Pinpoint the cell where the given text exists, returning its [X, Y] midpoint coordinate. 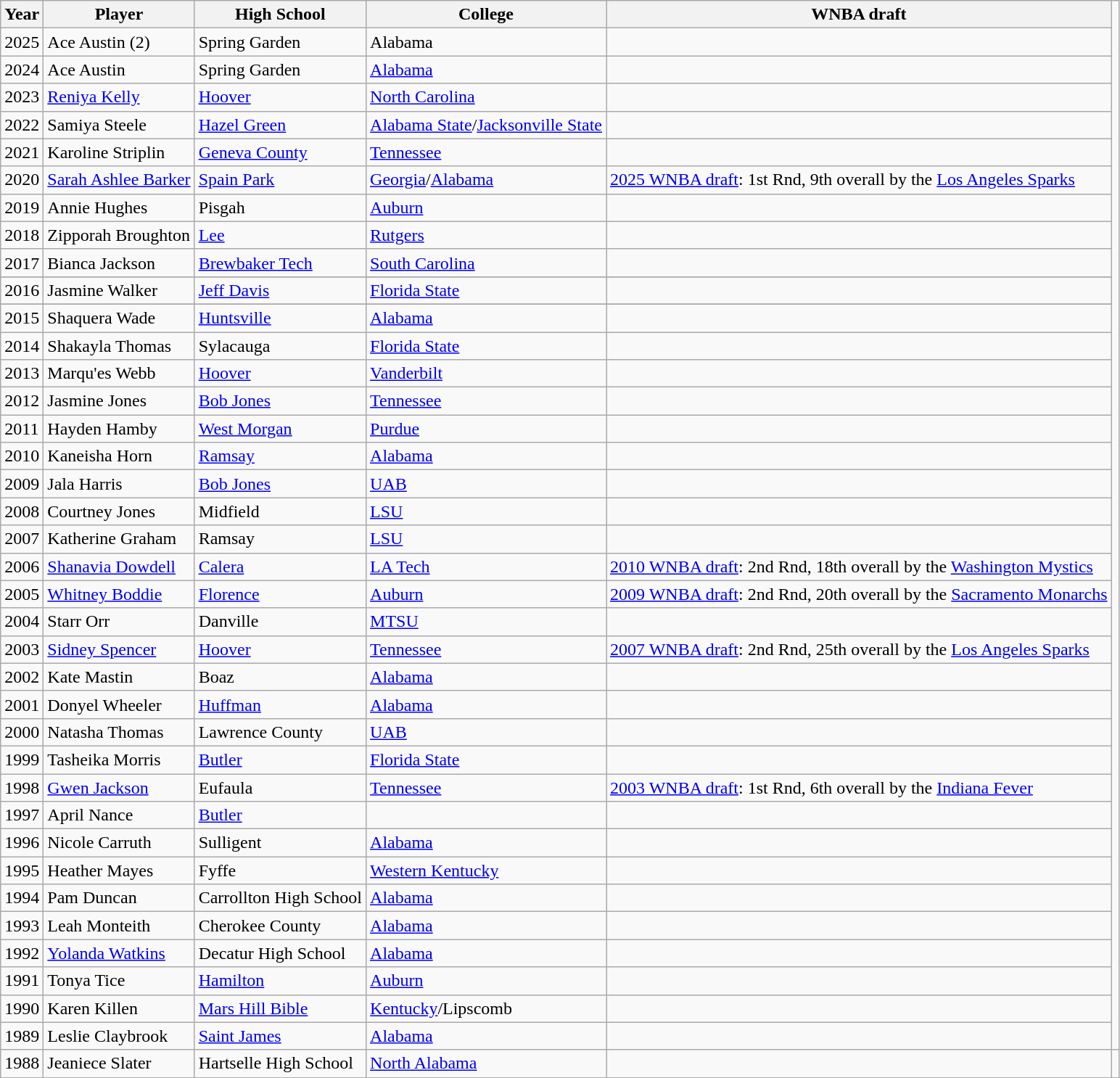
Rutgers [486, 235]
Shanavia Dowdell [119, 567]
2009 [22, 484]
Samiya Steele [119, 125]
Lawrence County [280, 732]
Hartselle High School [280, 1063]
Nicole Carruth [119, 843]
2021 [22, 152]
Sulligent [280, 843]
2010 WNBA draft: 2nd Rnd, 18th overall by the Washington Mystics [859, 567]
Heather Mayes [119, 871]
2007 WNBA draft: 2nd Rnd, 25th overall by the Los Angeles Sparks [859, 649]
Cherokee County [280, 926]
April Nance [119, 815]
Decatur High School [280, 953]
2005 [22, 594]
1991 [22, 981]
2008 [22, 511]
2025 WNBA draft: 1st Rnd, 9th overall by the Los Angeles Sparks [859, 180]
2019 [22, 207]
2010 [22, 456]
Fyffe [280, 871]
1998 [22, 787]
2022 [22, 125]
Brewbaker Tech [280, 263]
Hamilton [280, 981]
Carrollton High School [280, 898]
2024 [22, 70]
Katherine Graham [119, 539]
Kaneisha Horn [119, 456]
Yolanda Watkins [119, 953]
2025 [22, 42]
Huffman [280, 704]
Leslie Claybrook [119, 1036]
WNBA draft [859, 15]
2000 [22, 732]
Shakayla Thomas [119, 346]
2018 [22, 235]
1992 [22, 953]
Whitney Boddie [119, 594]
Jasmine Walker [119, 290]
2012 [22, 401]
Karoline Striplin [119, 152]
Purdue [486, 429]
2006 [22, 567]
Kate Mastin [119, 677]
Natasha Thomas [119, 732]
1994 [22, 898]
Lee [280, 235]
2013 [22, 374]
Boaz [280, 677]
Zipporah Broughton [119, 235]
Bianca Jackson [119, 263]
Jasmine Jones [119, 401]
Sidney Spencer [119, 649]
MTSU [486, 622]
Ace Austin (2) [119, 42]
Georgia/Alabama [486, 180]
Mars Hill Bible [280, 1008]
Annie Hughes [119, 207]
2002 [22, 677]
2016 [22, 290]
Gwen Jackson [119, 787]
North Carolina [486, 97]
1995 [22, 871]
2014 [22, 346]
Pisgah [280, 207]
Ace Austin [119, 70]
2007 [22, 539]
West Morgan [280, 429]
Vanderbilt [486, 374]
Sylacauga [280, 346]
1997 [22, 815]
2023 [22, 97]
Tonya Tice [119, 981]
Huntsville [280, 318]
1988 [22, 1063]
2009 WNBA draft: 2nd Rnd, 20th overall by the Sacramento Monarchs [859, 594]
North Alabama [486, 1063]
Karen Killen [119, 1008]
Marqu'es Webb [119, 374]
2003 WNBA draft: 1st Rnd, 6th overall by the Indiana Fever [859, 787]
2001 [22, 704]
High School [280, 15]
Florence [280, 594]
Kentucky/Lipscomb [486, 1008]
2004 [22, 622]
2020 [22, 180]
2003 [22, 649]
1996 [22, 843]
Jeff Davis [280, 290]
Spain Park [280, 180]
Saint James [280, 1036]
Western Kentucky [486, 871]
Jeaniece Slater [119, 1063]
Reniya Kelly [119, 97]
1999 [22, 760]
Geneva County [280, 152]
Shaquera Wade [119, 318]
Alabama State/Jacksonville State [486, 125]
LA Tech [486, 567]
1993 [22, 926]
1990 [22, 1008]
Donyel Wheeler [119, 704]
Midfield [280, 511]
Leah Monteith [119, 926]
Starr Orr [119, 622]
1989 [22, 1036]
2011 [22, 429]
Player [119, 15]
Year [22, 15]
2017 [22, 263]
2015 [22, 318]
College [486, 15]
South Carolina [486, 263]
Hayden Hamby [119, 429]
Sarah Ashlee Barker [119, 180]
Danville [280, 622]
Jala Harris [119, 484]
Pam Duncan [119, 898]
Courtney Jones [119, 511]
Hazel Green [280, 125]
Eufaula [280, 787]
Calera [280, 567]
Tasheika Morris [119, 760]
